Pinpoint the cell where the given text exists, returning its (x, y) midpoint coordinate. 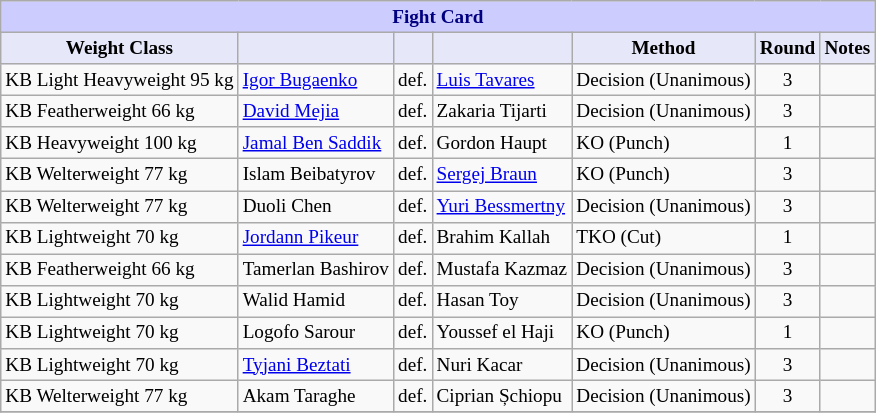
Youssef el Haji (502, 333)
Zakaria Tijarti (502, 111)
Jordann Pikeur (316, 238)
Sergej Braun (502, 175)
TKO (Cut) (664, 238)
Notes (848, 48)
Method (664, 48)
Tyjani Beztati (316, 365)
Akam Taraghe (316, 396)
Fight Card (438, 17)
Yuri Bessmertny (502, 206)
Brahim Kallah (502, 238)
Islam Beibatyrov (316, 175)
Igor Bugaenko (316, 80)
Jamal Ben Saddik (316, 143)
Luis Tavares (502, 80)
Gordon Haupt (502, 143)
Tamerlan Bashirov (316, 270)
KB Light Heavyweight 95 kg (120, 80)
Logofo Sarour (316, 333)
Walid Hamid (316, 301)
Duoli Chen (316, 206)
David Mejia (316, 111)
Round (788, 48)
Weight Class (120, 48)
KB Heavyweight 100 kg (120, 143)
Hasan Toy (502, 301)
Nuri Kacar (502, 365)
Ciprian Șchiopu (502, 396)
Mustafa Kazmaz (502, 270)
